Return the [X, Y] coordinate for the center point of the cell that contains the specified text.  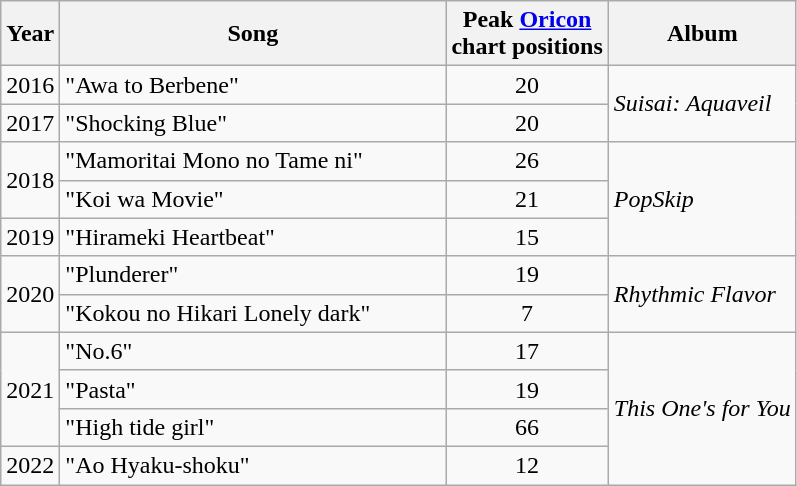
"Koi wa Movie" [253, 199]
"Ao Hyaku-shoku" [253, 465]
"Mamoritai Mono no Tame ni" [253, 161]
Peak Oricon chart positions [527, 34]
"Pasta" [253, 389]
26 [527, 161]
2021 [30, 389]
7 [527, 313]
Album [702, 34]
Year [30, 34]
"Kokou no Hikari Lonely dark" [253, 313]
2019 [30, 237]
15 [527, 237]
2022 [30, 465]
2020 [30, 294]
"High tide girl" [253, 427]
This One's for You [702, 408]
2016 [30, 85]
2018 [30, 180]
Rhythmic Flavor [702, 294]
"Hirameki Heartbeat" [253, 237]
"No.6" [253, 351]
66 [527, 427]
17 [527, 351]
12 [527, 465]
"Plunderer" [253, 275]
2017 [30, 123]
"Awa to Berbene" [253, 85]
Song [253, 34]
Suisai: Aquaveil [702, 104]
"Shocking Blue" [253, 123]
PopSkip [702, 199]
21 [527, 199]
